Output the [X, Y] coordinate of the center of the cell containing the given text.  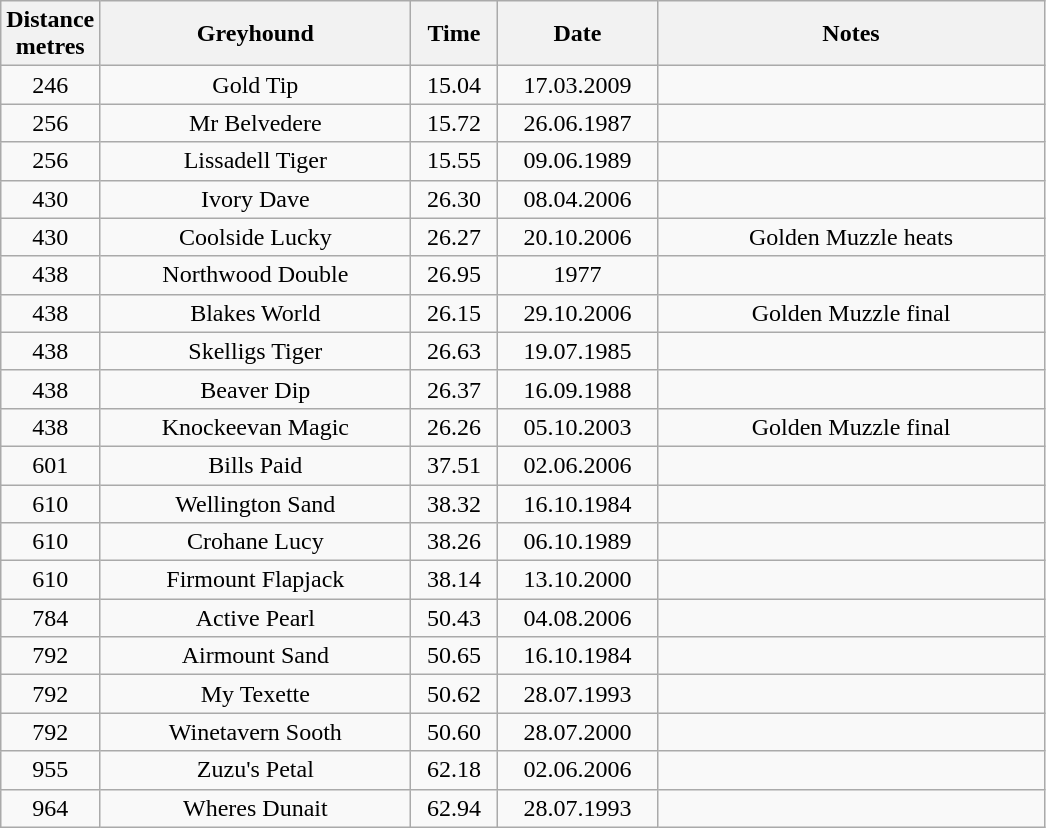
26.37 [454, 389]
50.65 [454, 656]
Distance metres [50, 34]
50.43 [454, 618]
26.27 [454, 237]
17.03.2009 [578, 85]
05.10.2003 [578, 427]
Notes [851, 34]
Crohane Lucy [256, 542]
Golden Muzzle heats [851, 237]
Lissadell Tiger [256, 161]
16.09.1988 [578, 389]
Active Pearl [256, 618]
964 [50, 808]
37.51 [454, 465]
Mr Belvedere [256, 123]
38.26 [454, 542]
38.14 [454, 580]
26.63 [454, 351]
26.30 [454, 199]
62.94 [454, 808]
28.07.2000 [578, 732]
Ivory Dave [256, 199]
Gold Tip [256, 85]
06.10.1989 [578, 542]
Skelligs Tiger [256, 351]
62.18 [454, 770]
My Texette [256, 694]
Coolside Lucky [256, 237]
26.95 [454, 275]
Wheres Dunait [256, 808]
09.06.1989 [578, 161]
Knockeevan Magic [256, 427]
784 [50, 618]
15.72 [454, 123]
15.04 [454, 85]
Winetavern Sooth [256, 732]
Northwood Double [256, 275]
Firmount Flapjack [256, 580]
Time [454, 34]
Beaver Dip [256, 389]
Wellington Sand [256, 503]
50.60 [454, 732]
29.10.2006 [578, 313]
Date [578, 34]
1977 [578, 275]
26.06.1987 [578, 123]
Bills Paid [256, 465]
Zuzu's Petal [256, 770]
26.15 [454, 313]
955 [50, 770]
Airmount Sand [256, 656]
50.62 [454, 694]
26.26 [454, 427]
38.32 [454, 503]
246 [50, 85]
20.10.2006 [578, 237]
13.10.2000 [578, 580]
601 [50, 465]
08.04.2006 [578, 199]
19.07.1985 [578, 351]
04.08.2006 [578, 618]
Greyhound [256, 34]
Blakes World [256, 313]
15.55 [454, 161]
